Capture the cell that displays the provided text and extract its (x, y) central coordinate. 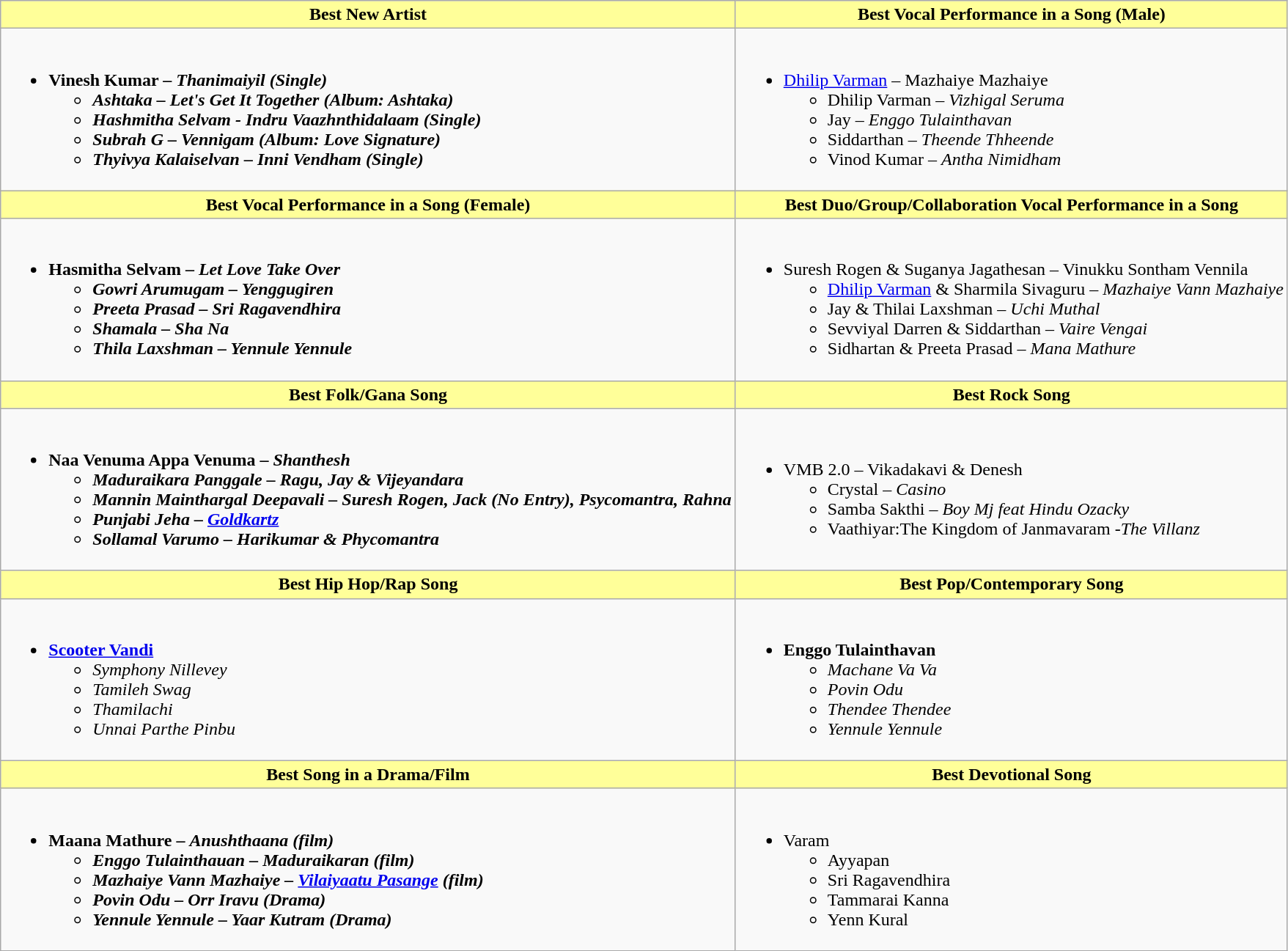
Best Duo/Group/Collaboration Vocal Performance in a Song (1012, 205)
Best Hip Hop/Rap Song (368, 584)
Best Vocal Performance in a Song (Male) (1012, 15)
Enggo TulainthavanMachane Va VaPovin OduThendee ThendeeYennule Yennule (1012, 679)
Dhilip Varman – Mazhaiye MazhaiyeDhilip Varman – Vizhigal SerumaJay – Enggo TulainthavanSiddarthan – Theende ThheendeVinod Kumar – Antha Nimidham (1012, 110)
VMB 2.0 – Vikadakavi & DeneshCrystal – CasinoSamba Sakthi – Boy Mj feat Hindu OzackyVaathiyar:The Kingdom of Janmavaram -The Villanz (1012, 490)
Best Folk/Gana Song (368, 394)
Best Vocal Performance in a Song (Female) (368, 205)
Hasmitha Selvam – Let Love Take OverGowri Arumugam – YenggugirenPreeta Prasad – Sri RagavendhiraShamala – Sha NaThila Laxshman – Yennule Yennule (368, 299)
Best Rock Song (1012, 394)
Scooter VandiSymphony NilleveyTamileh SwagThamilachiUnnai Parthe Pinbu (368, 679)
Best New Artist (368, 15)
Best Devotional Song (1012, 774)
Best Song in a Drama/Film (368, 774)
Best Pop/Contemporary Song (1012, 584)
VaramAyyapanSri RagavendhiraTammarai KannaYenn Kural (1012, 870)
